Determine the (x, y) coordinate at the center of the cell enclosing the given text.  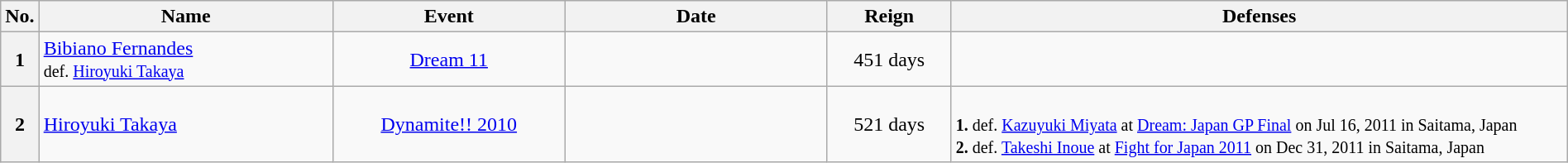
Defenses (1259, 17)
Date (696, 17)
No. (20, 17)
2 (20, 124)
1 (20, 60)
Name (185, 17)
Event (448, 17)
451 days (889, 60)
Bibiano Fernandesdef. Hiroyuki Takaya (185, 60)
Reign (889, 17)
Dynamite!! 2010 (448, 124)
Hiroyuki Takaya (185, 124)
Dream 11 (448, 60)
521 days (889, 124)
